Scan for the cell matching the given text and deliver its (X, Y) coordinate at center. 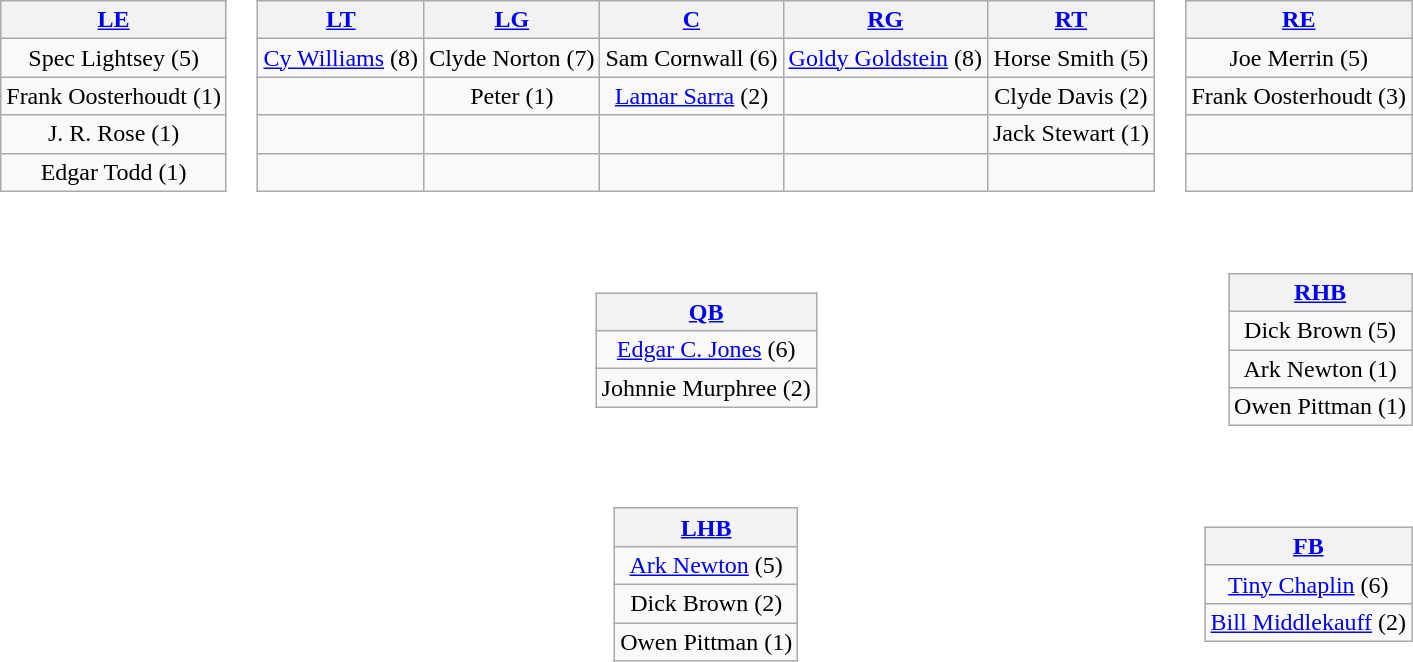
FB (1308, 546)
Tiny Chaplin (6) (1308, 584)
Frank Oosterhoudt (3) (1299, 96)
Edgar C. Jones (6) (706, 350)
Spec Lightsey (5) (114, 58)
QB Edgar C. Jones (6) Johnnie Murphree (2) (718, 336)
Lamar Sarra (2) (692, 96)
Johnnie Murphree (2) (706, 388)
Dick Brown (5) (1320, 331)
Clyde Davis (2) (1070, 96)
Edgar Todd (1) (114, 172)
QB (706, 312)
Goldy Goldstein (8) (885, 58)
RE (1299, 20)
Jack Stewart (1) (1070, 134)
LT (341, 20)
Bill Middlekauff (2) (1308, 622)
LHB (706, 527)
Horse Smith (5) (1070, 58)
Ark Newton (1) (1320, 369)
RT (1070, 20)
Sam Cornwall (6) (692, 58)
LE (114, 20)
LG (512, 20)
Cy Williams (8) (341, 58)
Ark Newton (5) (706, 565)
J. R. Rose (1) (114, 134)
Frank Oosterhoudt (1) (114, 96)
Clyde Norton (7) (512, 58)
Peter (1) (512, 96)
RHB (1320, 293)
Dick Brown (2) (706, 603)
C (692, 20)
RG (885, 20)
Joe Merrin (5) (1299, 58)
